Extract the (x, y) coordinate from the center of the cell holding the provided text.  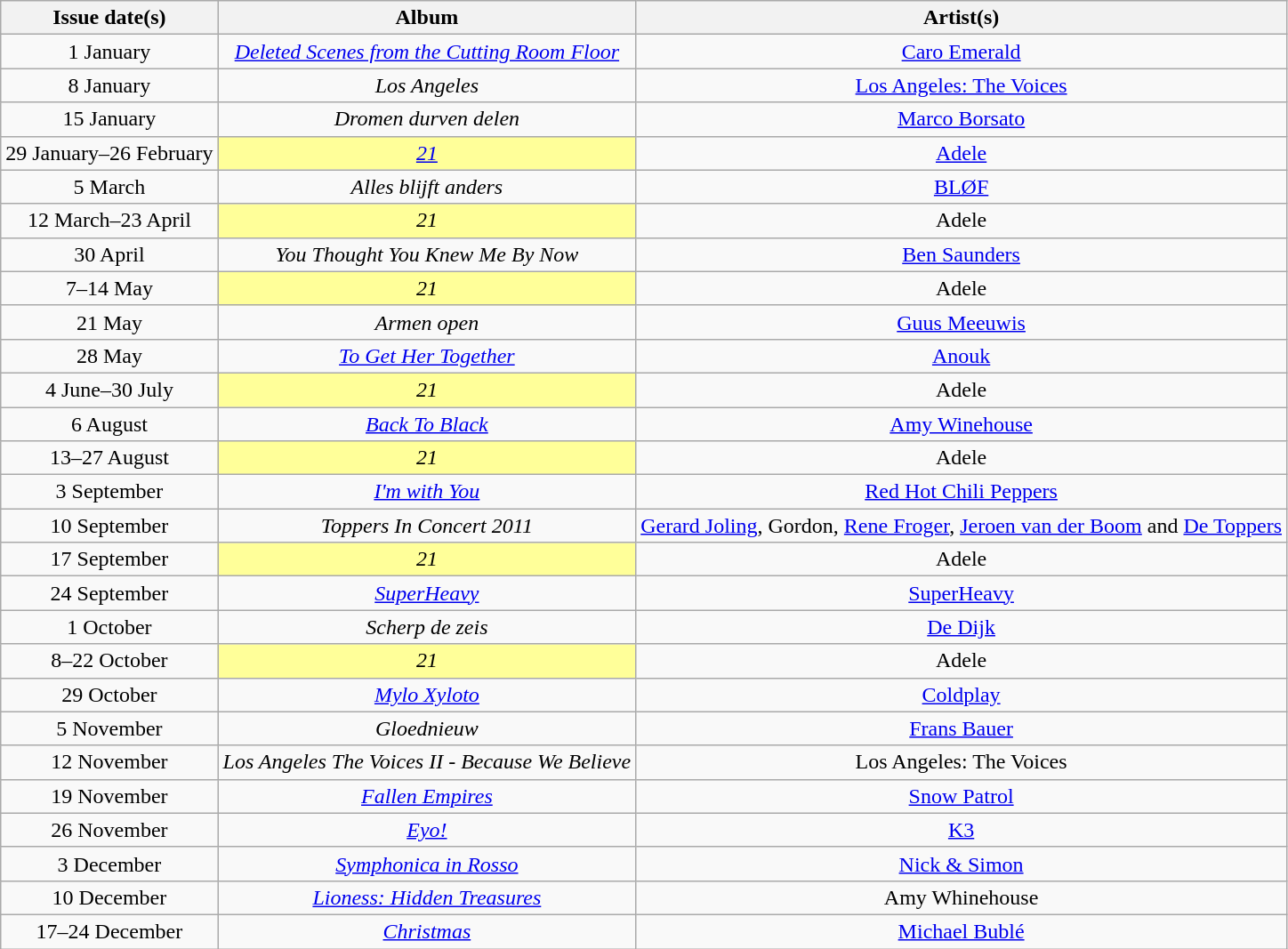
3 December (109, 864)
I'm with You (427, 492)
Fallen Empires (427, 796)
13–27 August (109, 458)
Christmas (427, 931)
8 January (109, 85)
Issue date(s) (109, 18)
Snow Patrol (962, 796)
26 November (109, 830)
Guus Meeuwis (962, 322)
Deleted Scenes from the Cutting Room Floor (427, 52)
29 October (109, 695)
Coldplay (962, 695)
Eyo! (427, 830)
3 September (109, 492)
15 January (109, 119)
Ben Saunders (962, 254)
28 May (109, 356)
Marco Borsato (962, 119)
Dromen durven delen (427, 119)
K3 (962, 830)
Anouk (962, 356)
To Get Her Together (427, 356)
30 April (109, 254)
Armen open (427, 322)
BLØF (962, 187)
Los Angeles (427, 85)
17–24 December (109, 931)
Album (427, 18)
4 June–30 July (109, 390)
Los Angeles The Voices II - Because We Believe (427, 762)
Scherp de zeis (427, 627)
10 September (109, 526)
Amy Winehouse (962, 424)
Artist(s) (962, 18)
Toppers In Concert 2011 (427, 526)
29 January–26 February (109, 153)
6 August (109, 424)
Nick & Simon (962, 864)
Red Hot Chili Peppers (962, 492)
Mylo Xyloto (427, 695)
1 January (109, 52)
Gloednieuw (427, 728)
8–22 October (109, 661)
17 September (109, 559)
Frans Bauer (962, 728)
Amy Whinehouse (962, 897)
12 November (109, 762)
Symphonica in Rosso (427, 864)
10 December (109, 897)
Back To Black (427, 424)
Caro Emerald (962, 52)
19 November (109, 796)
12 March–23 April (109, 221)
24 September (109, 593)
De Dijk (962, 627)
Gerard Joling, Gordon, Rene Froger, Jeroen van der Boom and De Toppers (962, 526)
You Thought You Knew Me By Now (427, 254)
5 November (109, 728)
5 March (109, 187)
Lioness: Hidden Treasures (427, 897)
Alles blijft anders (427, 187)
7–14 May (109, 288)
21 May (109, 322)
Michael Bublé (962, 931)
1 October (109, 627)
